Identify which cell holds the provided text, then report its [X, Y] central coordinate. 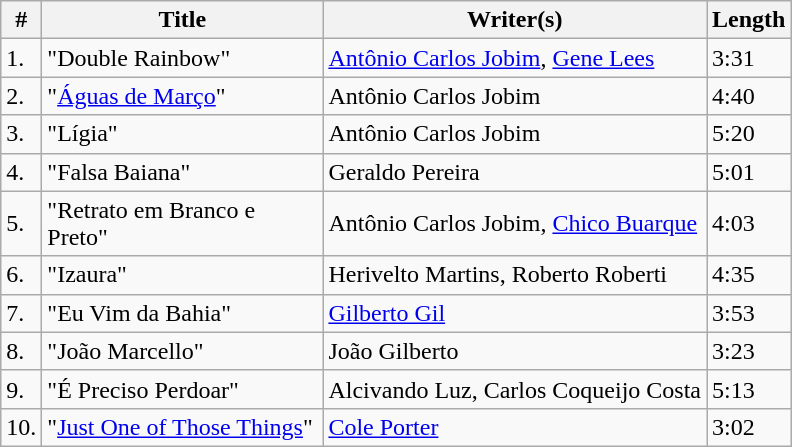
3:31 [749, 58]
Antônio Carlos Jobim, Gene Lees [515, 58]
"Just One of Those Things" [182, 427]
4:40 [749, 96]
"Retrato em Branco e Preto" [182, 224]
Antônio Carlos Jobim, Chico Buarque [515, 224]
Gilberto Gil [515, 313]
10. [22, 427]
6. [22, 275]
"Double Rainbow" [182, 58]
9. [22, 389]
Writer(s) [515, 20]
4:35 [749, 275]
"É Preciso Perdoar" [182, 389]
"João Marcello" [182, 351]
"Eu Vim da Bahia" [182, 313]
5:13 [749, 389]
"Izaura" [182, 275]
5. [22, 224]
5:01 [749, 172]
# [22, 20]
5:20 [749, 134]
Length [749, 20]
João Gilberto [515, 351]
8. [22, 351]
"Falsa Baiana" [182, 172]
3:53 [749, 313]
4. [22, 172]
"Águas de Março" [182, 96]
4:03 [749, 224]
3:23 [749, 351]
3. [22, 134]
Cole Porter [515, 427]
Title [182, 20]
"Lígia" [182, 134]
1. [22, 58]
2. [22, 96]
Geraldo Pereira [515, 172]
7. [22, 313]
3:02 [749, 427]
Alcivando Luz, Carlos Coqueijo Costa [515, 389]
Herivelto Martins, Roberto Roberti [515, 275]
